Search for the cell housing the specified text and yield its (X, Y) center coordinate. 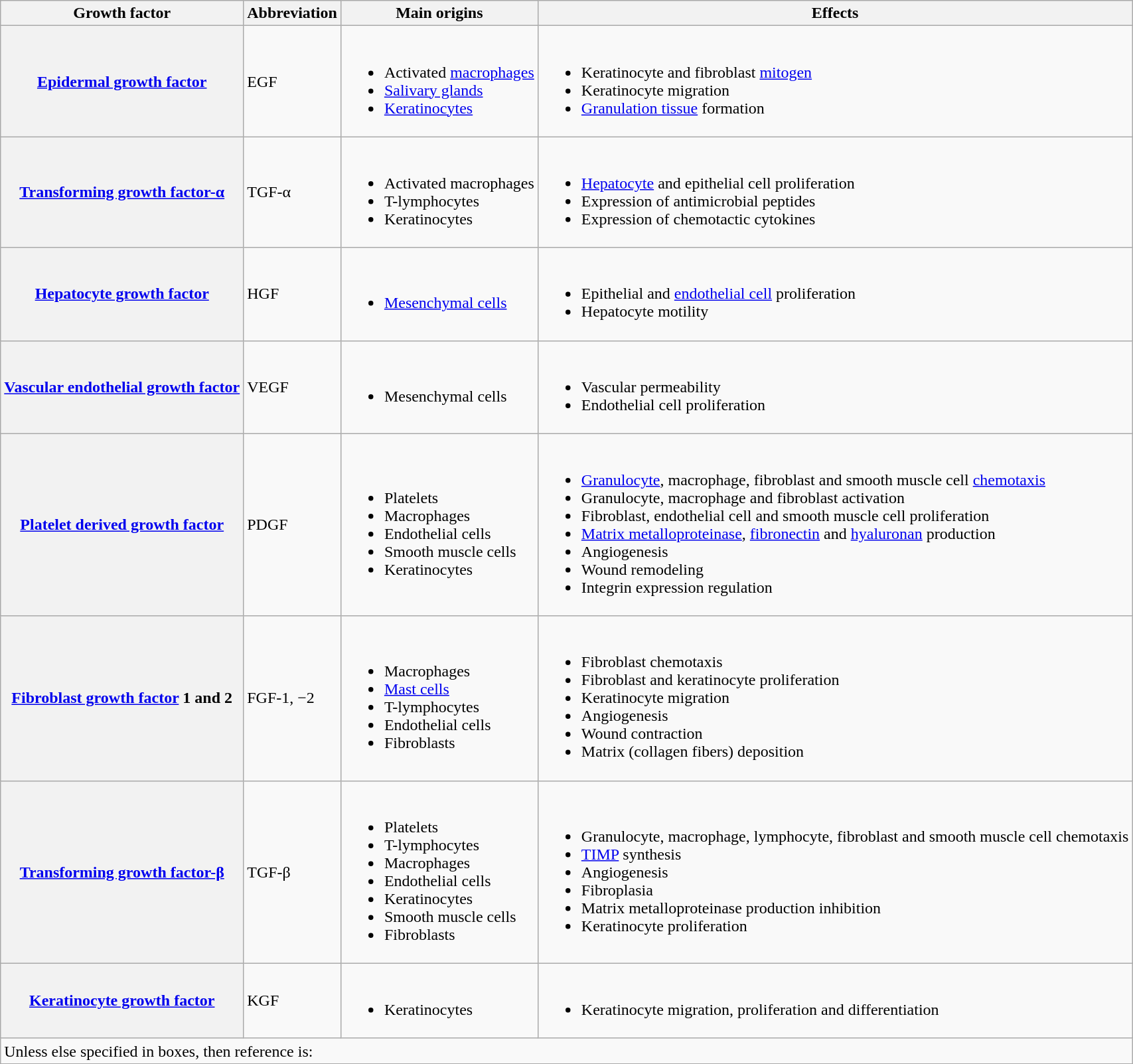
TGF-α (292, 192)
Main origins (439, 13)
Vascular permeabilityEndothelial cell proliferation (835, 387)
VEGF (292, 387)
PlateletsT-lymphocytesMacrophagesEndothelial cellsKeratinocytesSmooth muscle cellsFibroblasts (439, 872)
EGF (292, 81)
Activated macrophagesSalivary glandsKeratinocytes (439, 81)
Transforming growth factor-α (122, 192)
Hepatocyte and epithelial cell proliferationExpression of antimicrobial peptidesExpression of chemotactic cytokines (835, 192)
Vascular endothelial growth factor (122, 387)
Hepatocyte growth factor (122, 294)
Transforming growth factor-β (122, 872)
Fibroblast chemotaxisFibroblast and keratinocyte proliferationKeratinocyte migrationAngiogenesisWound contractionMatrix (collagen fibers) deposition (835, 698)
Platelet derived growth factor (122, 524)
PlateletsMacrophagesEndothelial cellsSmooth muscle cellsKeratinocytes (439, 524)
Effects (835, 13)
Growth factor (122, 13)
Keratinocytes (439, 1001)
KGF (292, 1001)
Abbreviation (292, 13)
MacrophagesMast cellsT-lymphocytesEndothelial cellsFibroblasts (439, 698)
Keratinocyte migration, proliferation and differentiation (835, 1001)
TGF-β (292, 872)
PDGF (292, 524)
Epidermal growth factor (122, 81)
Keratinocyte and fibroblast mitogenKeratinocyte migrationGranulation tissue formation (835, 81)
Fibroblast growth factor 1 and 2 (122, 698)
Keratinocyte growth factor (122, 1001)
Epithelial and endothelial cell proliferationHepatocyte motility (835, 294)
Activated macrophagesT-lymphocytesKeratinocytes (439, 192)
FGF-1, −2 (292, 698)
Unless else specified in boxes, then reference is: (567, 1051)
HGF (292, 294)
